Find where the given text appears and provide that cell's center as [x, y] coordinate. 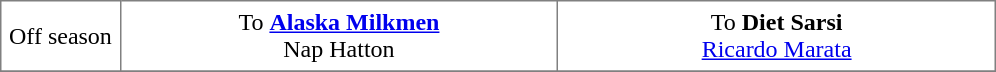
Off season [60, 36]
To Alaska MilkmenNap Hatton [339, 36]
To Diet SarsiRicardo Marata [777, 36]
